Locate the cell with the specified text and output its (X, Y) center coordinate. 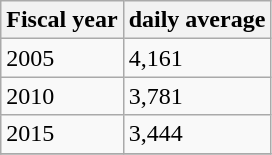
3,781 (197, 96)
Fiscal year (62, 20)
daily average (197, 20)
2005 (62, 58)
2015 (62, 134)
4,161 (197, 58)
3,444 (197, 134)
2010 (62, 96)
